Search for the cell housing the specified text and yield its [X, Y] center coordinate. 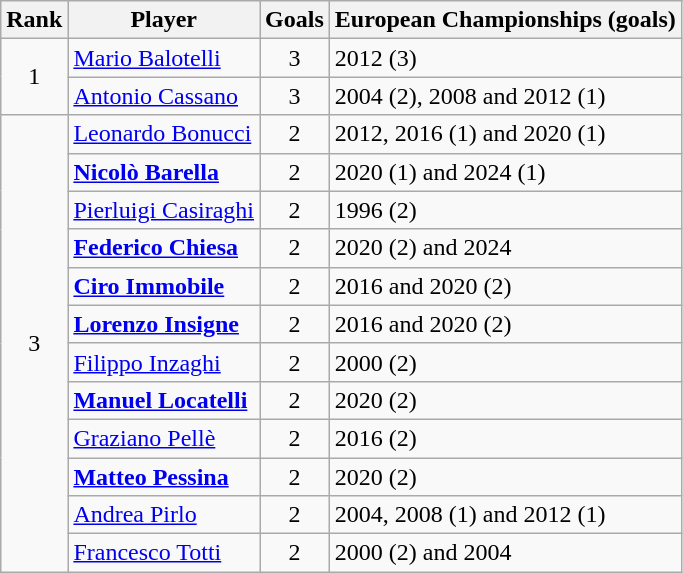
Pierluigi Casiraghi [164, 210]
2004, 2008 (1) and 2012 (1) [505, 515]
Antonio Cassano [164, 96]
Manuel Locatelli [164, 400]
2000 (2) [505, 362]
Nicolò Barella [164, 172]
Ciro Immobile [164, 286]
Federico Chiesa [164, 248]
2020 (2) and 2024 [505, 248]
2016 (2) [505, 438]
Andrea Pirlo [164, 515]
2012 (3) [505, 58]
Graziano Pellè [164, 438]
Matteo Pessina [164, 477]
Lorenzo Insigne [164, 324]
2000 (2) and 2004 [505, 553]
2012, 2016 (1) and 2020 (1) [505, 134]
Francesco Totti [164, 553]
Player [164, 20]
Mario Balotelli [164, 58]
1 [34, 77]
European Championships (goals) [505, 20]
2020 (1) and 2024 (1) [505, 172]
Leonardo Bonucci [164, 134]
Rank [34, 20]
Filippo Inzaghi [164, 362]
Goals [295, 20]
1996 (2) [505, 210]
2004 (2), 2008 and 2012 (1) [505, 96]
